Scan for the cell matching the given text and deliver its [X, Y] coordinate at center. 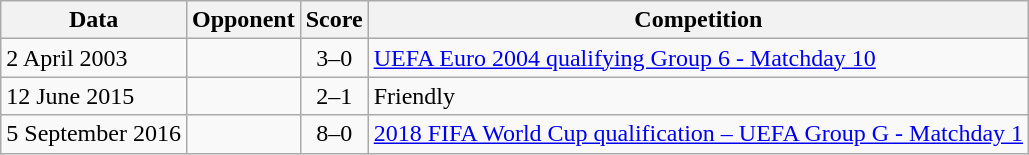
UEFA Euro 2004 qualifying Group 6 - Matchday 10 [698, 58]
3–0 [334, 58]
2 April 2003 [94, 58]
Score [334, 20]
5 September 2016 [94, 134]
Competition [698, 20]
8–0 [334, 134]
2–1 [334, 96]
2018 FIFA World Cup qualification – UEFA Group G - Matchday 1 [698, 134]
12 June 2015 [94, 96]
Data [94, 20]
Opponent [243, 20]
Friendly [698, 96]
